Capture the cell that displays the provided text and extract its [x, y] central coordinate. 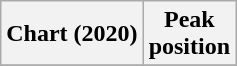
Chart (2020) [72, 34]
Peakposition [189, 34]
